For the text-containing cell, return its midpoint in (X, Y) coordinate format. 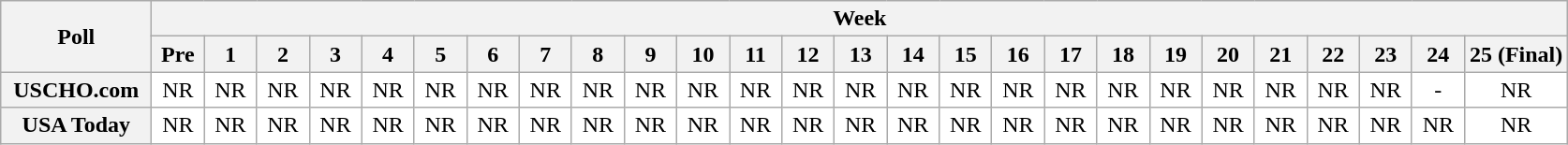
24 (1438, 54)
23 (1385, 54)
1 (230, 54)
25 (Final) (1516, 54)
5 (440, 54)
10 (703, 54)
USCHO.com (77, 90)
USA Today (77, 125)
8 (598, 54)
13 (861, 54)
14 (913, 54)
22 (1333, 54)
17 (1071, 54)
20 (1228, 54)
19 (1176, 54)
4 (388, 54)
6 (493, 54)
15 (966, 54)
3 (335, 54)
Pre (178, 54)
- (1438, 90)
12 (808, 54)
16 (1018, 54)
11 (755, 54)
21 (1280, 54)
Week (860, 19)
Poll (77, 36)
2 (283, 54)
18 (1123, 54)
9 (650, 54)
7 (545, 54)
